Return the [x, y] coordinate for the center point of the cell that contains the specified text.  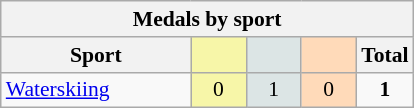
Total [384, 55]
Waterskiing [96, 90]
Medals by sport [208, 19]
Sport [96, 55]
